Scan for the cell matching the given text and deliver its [x, y] coordinate at center. 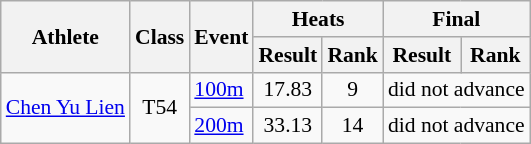
33.13 [288, 126]
200m [221, 126]
Final [456, 19]
17.83 [288, 90]
T54 [160, 108]
14 [352, 126]
Athlete [66, 36]
Chen Yu Lien [66, 108]
9 [352, 90]
Event [221, 36]
100m [221, 90]
Heats [318, 19]
Class [160, 36]
